From the cell containing the given text, extract its center point as (x, y) coordinate. 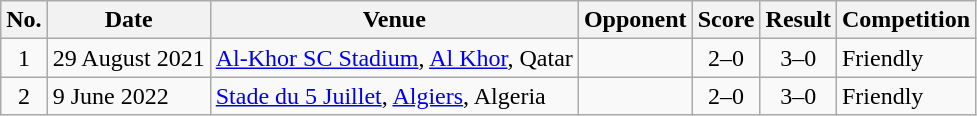
Stade du 5 Juillet, Algiers, Algeria (394, 96)
1 (24, 58)
No. (24, 20)
29 August 2021 (128, 58)
Result (798, 20)
Score (726, 20)
Competition (906, 20)
Date (128, 20)
Venue (394, 20)
9 June 2022 (128, 96)
Opponent (635, 20)
2 (24, 96)
Al-Khor SC Stadium, Al Khor, Qatar (394, 58)
